Provide the (X, Y) coordinate of the cell's center where the given text is located.  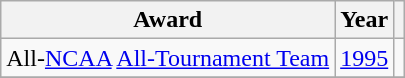
All-NCAA All-Tournament Team (168, 58)
Award (168, 20)
1995 (364, 58)
Year (364, 20)
